Output the (x, y) coordinate of the center of the cell containing the given text.  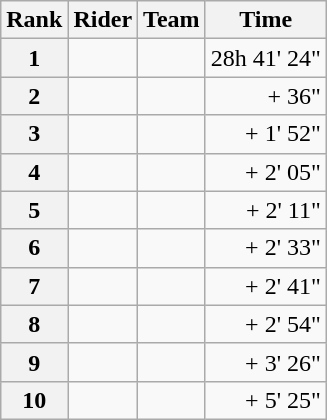
6 (34, 248)
+ 2' 33" (266, 248)
4 (34, 172)
+ 36" (266, 96)
+ 2' 11" (266, 210)
9 (34, 362)
7 (34, 286)
Time (266, 20)
+ 2' 05" (266, 172)
+ 2' 54" (266, 324)
Team (172, 20)
+ 5' 25" (266, 400)
+ 3' 26" (266, 362)
1 (34, 58)
Rank (34, 20)
+ 1' 52" (266, 134)
Rider (103, 20)
5 (34, 210)
28h 41' 24" (266, 58)
10 (34, 400)
3 (34, 134)
+ 2' 41" (266, 286)
2 (34, 96)
8 (34, 324)
